For the text-containing cell, return its midpoint in (x, y) coordinate format. 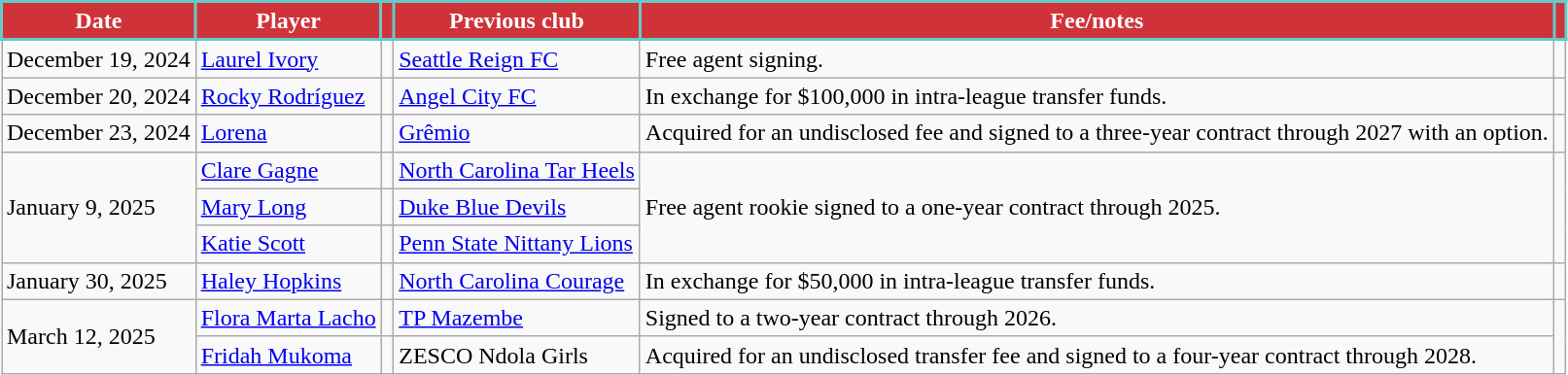
Free agent signing. (1097, 58)
Date (99, 21)
Penn State Nittany Lions (517, 244)
In exchange for $50,000 in intra-league transfer funds. (1097, 281)
In exchange for $100,000 in intra-league transfer funds. (1097, 96)
North Carolina Tar Heels (517, 170)
ZESCO Ndola Girls (517, 355)
Clare Gagne (288, 170)
January 9, 2025 (99, 207)
Acquired for an undisclosed fee and signed to a three-year contract through 2027 with an option. (1097, 133)
Fee/notes (1097, 21)
TP Mazembe (517, 318)
Laurel Ivory (288, 58)
December 19, 2024 (99, 58)
Katie Scott (288, 244)
Flora Marta Lacho (288, 318)
Fridah Mukoma (288, 355)
Player (288, 21)
Lorena (288, 133)
Rocky Rodríguez (288, 96)
March 12, 2025 (99, 336)
January 30, 2025 (99, 281)
Seattle Reign FC (517, 58)
December 23, 2024 (99, 133)
Free agent rookie signed to a one-year contract through 2025. (1097, 207)
Angel City FC (517, 96)
Grêmio (517, 133)
December 20, 2024 (99, 96)
Previous club (517, 21)
Signed to a two-year contract through 2026. (1097, 318)
Haley Hopkins (288, 281)
Acquired for an undisclosed transfer fee and signed to a four-year contract through 2028. (1097, 355)
Duke Blue Devils (517, 207)
North Carolina Courage (517, 281)
Mary Long (288, 207)
